Return [X, Y] of the center of cell containing provided text 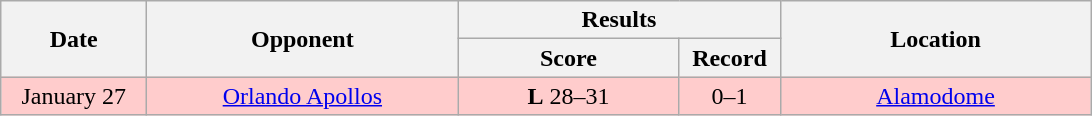
Opponent [302, 39]
Alamodome [936, 96]
Orlando Apollos [302, 96]
Results [619, 20]
Location [936, 39]
January 27 [74, 96]
Date [74, 39]
L 28–31 [568, 96]
Record [730, 58]
Score [568, 58]
0–1 [730, 96]
